Return [X, Y] of the center of cell containing provided text 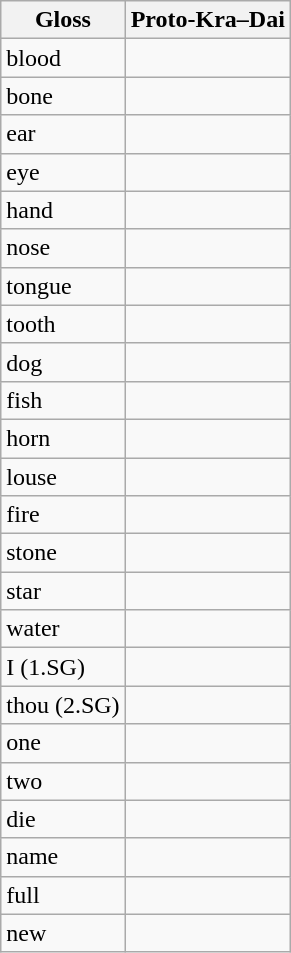
thou (2.SG) [63, 705]
fire [63, 515]
Gloss [63, 20]
name [63, 857]
full [63, 895]
hand [63, 210]
horn [63, 438]
dog [63, 362]
I (1.SG) [63, 667]
die [63, 819]
stone [63, 553]
bone [63, 96]
tooth [63, 324]
tongue [63, 286]
eye [63, 172]
one [63, 743]
blood [63, 58]
Proto-Kra–Dai [208, 20]
new [63, 933]
two [63, 781]
louse [63, 477]
water [63, 629]
fish [63, 400]
star [63, 591]
ear [63, 134]
nose [63, 248]
